Identify which cell holds the provided text, then report its (X, Y) central coordinate. 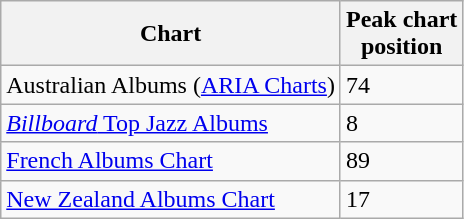
Chart (171, 34)
French Albums Chart (171, 161)
New Zealand Albums Chart (171, 199)
Australian Albums (ARIA Charts) (171, 85)
8 (401, 123)
74 (401, 85)
17 (401, 199)
Billboard Top Jazz Albums (171, 123)
89 (401, 161)
Peak chartposition (401, 34)
